Return the [x, y] coordinate for the center point of the cell that contains the specified text.  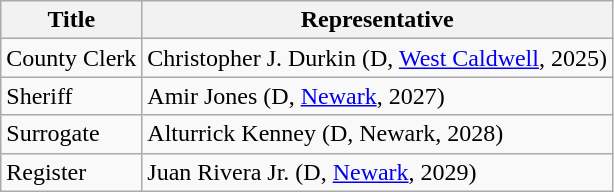
Title [72, 20]
Alturrick Kenney (D, Newark, 2028) [378, 134]
Amir Jones (D, Newark, 2027) [378, 96]
Christopher J. Durkin (D, West Caldwell, 2025) [378, 58]
Register [72, 172]
County Clerk [72, 58]
Surrogate [72, 134]
Sheriff [72, 96]
Representative [378, 20]
Juan Rivera Jr. (D, Newark, 2029) [378, 172]
